Return the [X, Y] coordinate for the center point of the cell that contains the specified text.  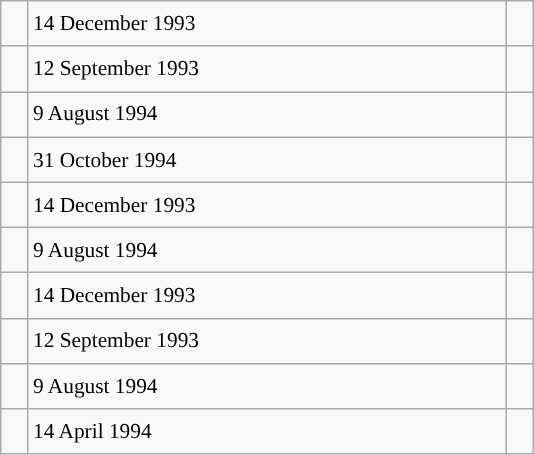
31 October 1994 [267, 160]
14 April 1994 [267, 432]
